Locate the cell with the specified text and output its (x, y) center coordinate. 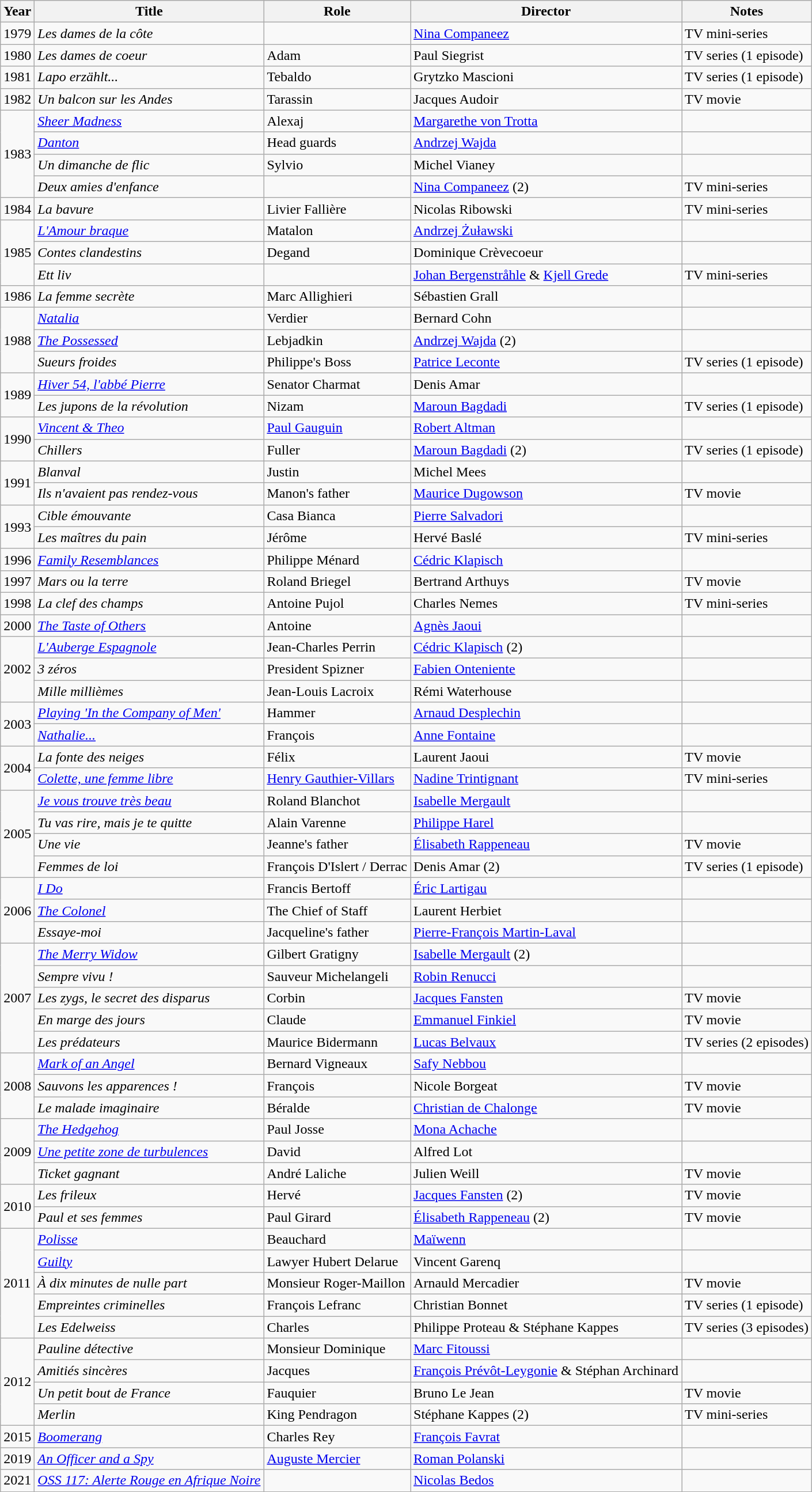
Boomerang (149, 1437)
3 zéros (149, 669)
La femme secrète (149, 297)
Christian Bonnet (546, 1305)
Degand (337, 252)
Fabien Onteniente (546, 669)
Francis Bertoff (337, 888)
Dominique Crèvecoeur (546, 252)
Senator Charmat (337, 384)
Hiver 54, l'abbé Pierre (149, 384)
Antoine (337, 625)
2012 (17, 1382)
En marge des jours (149, 1020)
Laurent Jaoui (546, 757)
The Merry Widow (149, 954)
2009 (17, 1152)
Marc Allighieri (337, 297)
Denis Amar (546, 384)
Jacques Fansten (546, 998)
Nicole Borgeat (546, 1086)
Sueurs froides (149, 362)
Manon's father (337, 494)
King Pendragon (337, 1415)
Nizam (337, 406)
Michel Vianey (546, 165)
Auguste Mercier (337, 1459)
TV series (2 episodes) (747, 1042)
Beauchard (337, 1239)
Lebjadkin (337, 340)
Béralde (337, 1108)
L'Auberge Espagnole (149, 647)
2003 (17, 724)
Les dames de la côte (149, 33)
Mona Achache (546, 1130)
Christian de Chalonge (546, 1108)
Safy Nebbou (546, 1064)
Guilty (149, 1261)
Sauvons les apparences ! (149, 1086)
Year (17, 12)
Paul Josse (337, 1130)
Paul Gauguin (337, 428)
Les frileux (149, 1195)
2002 (17, 669)
Stéphane Kappes (2) (546, 1415)
Andrzej Wajda (2) (546, 340)
Pierre Salvadori (546, 516)
Arnauld Mercadier (546, 1283)
Amitiés sincères (149, 1371)
Claude (337, 1020)
Rémi Waterhouse (546, 691)
Sylvio (337, 165)
1979 (17, 33)
Nicolas Bedos (546, 1480)
OSS 117: Alerte Rouge en Afrique Noire (149, 1480)
I Do (149, 888)
2006 (17, 910)
1983 (17, 154)
Alexaj (337, 121)
Les prédateurs (149, 1042)
Jean-Louis Lacroix (337, 691)
Cédric Klapisch (2) (546, 647)
Gilbert Gratigny (337, 954)
Vincent Garenq (546, 1261)
Mars ou la terre (149, 581)
Head guards (337, 143)
Jérôme (337, 537)
Maroun Bagdadi (2) (546, 450)
1981 (17, 77)
Sébastien Grall (546, 297)
Marc Fitoussi (546, 1349)
L'Amour braque (149, 230)
Maurice Bidermann (337, 1042)
Alain Varenne (337, 823)
Hammer (337, 713)
Un petit bout de France (149, 1393)
Robin Renucci (546, 976)
Le malade imaginaire (149, 1108)
Nadine Trintignant (546, 779)
Arnaud Desplechin (546, 713)
Jean-Charles Perrin (337, 647)
Les dames de coeur (149, 55)
Isabelle Mergault (2) (546, 954)
Anne Fontaine (546, 735)
Tebaldo (337, 77)
Alfred Lot (546, 1152)
Roland Blanchot (337, 801)
Bernard Vigneaux (337, 1064)
2007 (17, 998)
Nina Companeez (546, 33)
Les maîtres du pain (149, 537)
Ett liv (149, 275)
Nina Companeez (2) (546, 187)
2015 (17, 1437)
Maurice Dugowson (546, 494)
1997 (17, 581)
The Hedgehog (149, 1130)
Lawyer Hubert Delarue (337, 1261)
TV series (3 episodes) (747, 1327)
Nathalie... (149, 735)
Maïwenn (546, 1239)
Charles Rey (337, 1437)
À dix minutes de nulle part (149, 1283)
Paul Siegrist (546, 55)
Un balcon sur les Andes (149, 99)
Je vous trouve très beau (149, 801)
Pierre-François Martin-Laval (546, 932)
François Prévôt-Leygonie & Stéphan Archinard (546, 1371)
Playing 'In the Company of Men' (149, 713)
François Favrat (546, 1437)
Philippe Proteau & Stéphane Kappes (546, 1327)
Jacques (337, 1371)
Maroun Bagdadi (546, 406)
The Taste of Others (149, 625)
Antoine Pujol (337, 603)
1989 (17, 395)
Les zygs, le secret des disparus (149, 998)
2021 (17, 1480)
Ticket gagnant (149, 1173)
Philippe's Boss (337, 362)
The Chief of Staff (337, 910)
François Lefranc (337, 1305)
Margarethe von Trotta (546, 121)
Monsieur Roger-Maillon (337, 1283)
Johan Bergenstråhle & Kjell Grede (546, 275)
Andrzej Wajda (546, 143)
Mark of an Angel (149, 1064)
2010 (17, 1206)
Sheer Madness (149, 121)
Philippe Ménard (337, 559)
Family Resemblances (149, 559)
Director (546, 12)
Bernard Cohn (546, 319)
2004 (17, 768)
Mille millièmes (149, 691)
Une petite zone de turbulences (149, 1152)
David (337, 1152)
Vincent & Theo (149, 428)
Polisse (149, 1239)
Hervé Baslé (546, 537)
1990 (17, 439)
2005 (17, 834)
Michel Mees (546, 472)
Corbin (337, 998)
Bruno Le Jean (546, 1393)
Bertrand Arthuys (546, 581)
Pauline détective (149, 1349)
Henry Gauthier-Villars (337, 779)
Patrice Leconte (546, 362)
Notes (747, 12)
Justin (337, 472)
Adam (337, 55)
1988 (17, 340)
Philippe Harel (546, 823)
Deux amies d'enfance (149, 187)
1998 (17, 603)
Jacques Audoir (546, 99)
Cible émouvante (149, 516)
1986 (17, 297)
Lapo erzählt... (149, 77)
Colette, une femme libre (149, 779)
Denis Amar (2) (546, 866)
Sempre vivu ! (149, 976)
Lucas Belvaux (546, 1042)
The Colonel (149, 910)
2008 (17, 1086)
Merlin (149, 1415)
Femmes de loi (149, 866)
Chillers (149, 450)
Élisabeth Rappeneau (546, 845)
President Spizner (337, 669)
Tu vas rire, mais je te quitte (149, 823)
Éric Lartigau (546, 888)
1985 (17, 252)
Paul Girard (337, 1217)
Un dimanche de flic (149, 165)
Paul et ses femmes (149, 1217)
Jacqueline's father (337, 932)
An Officer and a Spy (149, 1459)
Title (149, 12)
1993 (17, 527)
La bavure (149, 209)
Roman Polanski (546, 1459)
Livier Fallière (337, 209)
Les Edelweiss (149, 1327)
Grytzko Mascioni (546, 77)
2000 (17, 625)
Roland Briegel (337, 581)
Casa Bianca (337, 516)
Jacques Fansten (2) (546, 1195)
2011 (17, 1283)
1996 (17, 559)
Une vie (149, 845)
Blanval (149, 472)
Monsieur Dominique (337, 1349)
2019 (17, 1459)
Andrzej Żuławski (546, 230)
Agnès Jaoui (546, 625)
Contes clandestins (149, 252)
Empreintes criminelles (149, 1305)
Félix (337, 757)
Les jupons de la révolution (149, 406)
Verdier (337, 319)
1982 (17, 99)
Fuller (337, 450)
Emmanuel Finkiel (546, 1020)
Fauquier (337, 1393)
Matalon (337, 230)
Robert Altman (546, 428)
La clef des champs (149, 603)
Isabelle Mergault (546, 801)
Natalia (149, 319)
Laurent Herbiet (546, 910)
Danton (149, 143)
Élisabeth Rappeneau (2) (546, 1217)
1991 (17, 483)
Charles (337, 1327)
The Possessed (149, 340)
Role (337, 12)
1980 (17, 55)
Jeanne's father (337, 845)
Ils n'avaient pas rendez-vous (149, 494)
Hervé (337, 1195)
1984 (17, 209)
Essaye-moi (149, 932)
Julien Weill (546, 1173)
Nicolas Ribowski (546, 209)
Tarassin (337, 99)
Sauveur Michelangeli (337, 976)
La fonte des neiges (149, 757)
André Laliche (337, 1173)
Cédric Klapisch (546, 559)
Charles Nemes (546, 603)
François D'Islert / Derrac (337, 866)
